Pinpoint the cell where the given text exists, returning its (x, y) midpoint coordinate. 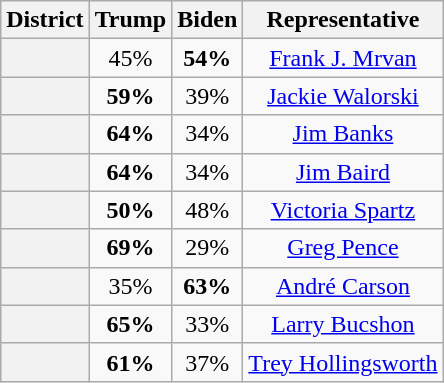
39% (208, 96)
Representative (343, 20)
48% (208, 210)
Frank J. Mrvan (343, 58)
Trey Hollingsworth (343, 362)
Victoria Spartz (343, 210)
45% (130, 58)
61% (130, 362)
Biden (208, 20)
29% (208, 248)
65% (130, 324)
Trump (130, 20)
35% (130, 286)
Greg Pence (343, 248)
50% (130, 210)
Jim Banks (343, 134)
54% (208, 58)
District (45, 20)
Jim Baird (343, 172)
André Carson (343, 286)
37% (208, 362)
69% (130, 248)
Larry Bucshon (343, 324)
33% (208, 324)
63% (208, 286)
Jackie Walorski (343, 96)
59% (130, 96)
